Extract the (X, Y) coordinate from the center of the cell holding the provided text.  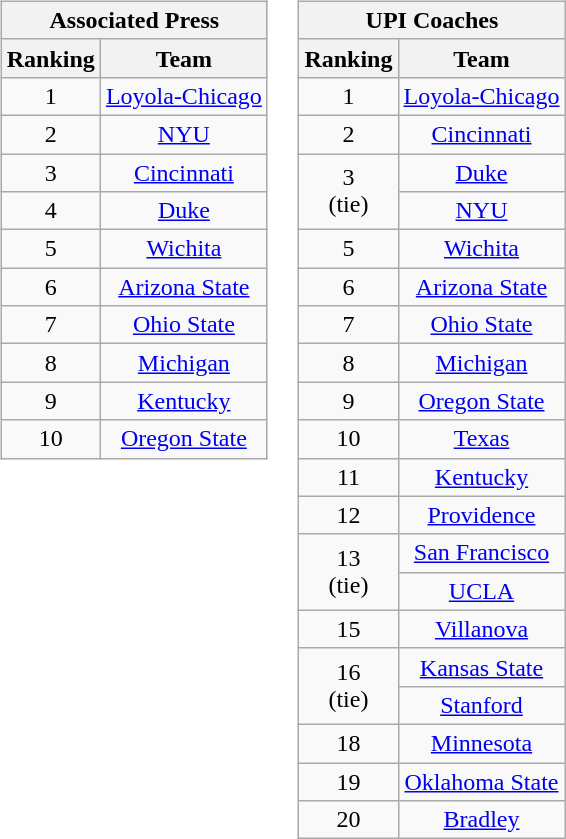
Stanford (482, 705)
San Francisco (482, 553)
Kansas State (482, 667)
Villanova (482, 629)
11 (348, 477)
13(tie) (348, 572)
20 (348, 820)
Minnesota (482, 743)
Providence (482, 515)
3(tie) (348, 192)
UCLA (482, 591)
4 (50, 211)
19 (348, 781)
Bradley (482, 820)
18 (348, 743)
Texas (482, 439)
15 (348, 629)
UPI Coaches (432, 20)
3 (50, 173)
Oklahoma State (482, 781)
16(tie) (348, 686)
Associated Press (134, 20)
12 (348, 515)
